Capture the cell that displays the provided text and extract its (x, y) central coordinate. 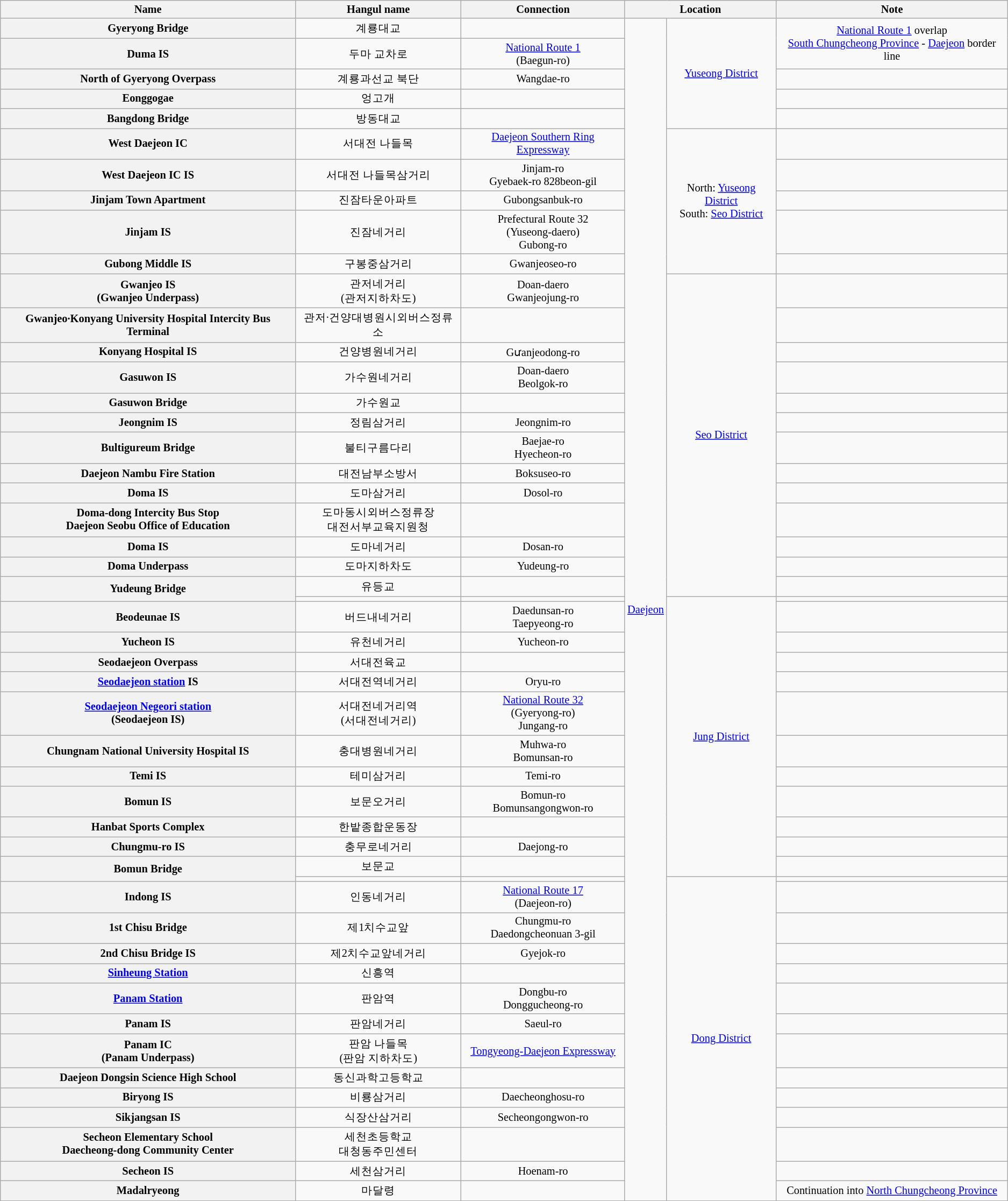
관저네거리(관저지하차도) (378, 291)
Daecheonghosu-ro (543, 1097)
Dosol-ro (543, 493)
Gubong Middle IS (148, 264)
1st Chisu Bridge (148, 928)
Hanbat Sports Complex (148, 827)
Daejeon Southern Ring Expressway (543, 144)
보문교 (378, 866)
인동네거리 (378, 897)
Oryu-ro (543, 682)
Dosan-ro (543, 546)
충무로네거리 (378, 847)
Bangdong Bridge (148, 118)
Konyang Hospital IS (148, 352)
Seodaejeon station IS (148, 682)
Seodaejeon Negeori station(Seodaejeon IS) (148, 713)
동신과학고등학교 (378, 1078)
불티구름다리 (378, 448)
Biryong IS (148, 1097)
판암네거리 (378, 1024)
서대전 나들목삼거리 (378, 175)
National Route 1 overlapSouth Chungcheong Province - Daejeon border line (892, 44)
Continuation into North Chungcheong Province (892, 1191)
Name (148, 9)
Bomun-roBomunsangongwon-ro (543, 801)
North: Yuseong DistrictSouth: Seo District (721, 201)
테미삼거리 (378, 777)
West Daejeon IC IS (148, 175)
Daejong-ro (543, 847)
Muhwa-roBomunsan-ro (543, 751)
도마동시외버스정류장대전서부교육지원청 (378, 520)
한밭종합운동장 (378, 827)
제1치수교앞 (378, 928)
서대전네거리역(서대전네거리) (378, 713)
Gyejok-ro (543, 953)
Gubongsanbuk-ro (543, 200)
서대전육교 (378, 662)
Yucheon-ro (543, 642)
Note (892, 9)
Chungmu-ro IS (148, 847)
가수원네거리 (378, 378)
도마삼거리 (378, 493)
서대전역네거리 (378, 682)
세천초등학교대청동주민센터 (378, 1144)
건양병원네거리 (378, 352)
Yuseong District (721, 73)
Bomun IS (148, 801)
계룡과선교 북단 (378, 79)
구봉중삼거리 (378, 264)
Doan-daeroGwanjeojung-ro (543, 291)
Wangdae-ro (543, 79)
Daejeon (646, 609)
Hangul name (378, 9)
마달령 (378, 1191)
Daejeon Dongsin Science High School (148, 1078)
가수원교 (378, 402)
Panam IS (148, 1024)
Jinjam-roGyebaek-ro 828beon-gil (543, 175)
Bomun Bridge (148, 869)
대전남부소방서 (378, 473)
Seo District (721, 435)
Panam IC(Panam Underpass) (148, 1051)
Boksuseo-ro (543, 473)
Jinjam IS (148, 232)
식장산삼거리 (378, 1118)
Seodaejeon Overpass (148, 662)
National Route 17(Daejeon-ro) (543, 897)
Dong District (721, 1038)
Yudeung Bridge (148, 588)
충대병원네거리 (378, 751)
North of Gyeryong Overpass (148, 79)
Doma-dong Intercity Bus StopDaejeon Seobu Office of Education (148, 520)
정림삼거리 (378, 423)
National Route 32(Gyeryong-ro)Jungang-ro (543, 713)
National Route 1(Baegun-ro) (543, 54)
Panam Station (148, 998)
유천네거리 (378, 642)
Chungnam National University Hospital IS (148, 751)
Secheon IS (148, 1171)
보문오거리 (378, 801)
Daejeon Nambu Fire Station (148, 473)
신흥역 (378, 973)
Madalryeong (148, 1191)
Jeongnim IS (148, 423)
Tongyeong-Daejeon Expressway (543, 1051)
Jeongnim-ro (543, 423)
Indong IS (148, 897)
Gwanjeo·Konyang University Hospital Intercity Bus Terminal (148, 325)
Jung District (721, 736)
도마네거리 (378, 546)
Gasuwon Bridge (148, 402)
Prefectural Route 32(Yuseong-daero)Gubong-ro (543, 232)
Chungmu-roDaedongcheonuan 3-gil (543, 928)
West Daejeon IC (148, 144)
Saeul-ro (543, 1024)
Secheon Elementary SchoolDaecheong-dong Community Center (148, 1144)
Secheongongwon-ro (543, 1118)
판암역 (378, 998)
Doma Underpass (148, 567)
Gwanjeoseo-ro (543, 264)
버드내네거리 (378, 617)
도마지하차도 (378, 567)
방동대교 (378, 118)
세천삼거리 (378, 1171)
진잠타운아파트 (378, 200)
서대전 나들목 (378, 144)
Gwanjeo IS(Gwanjeo Underpass) (148, 291)
Bultigureum Bridge (148, 448)
계룡대교 (378, 28)
비룡삼거리 (378, 1097)
Doan-daeroBeolgok-ro (543, 378)
두마 교차로 (378, 54)
Beodeunae IS (148, 617)
Temi IS (148, 777)
제2치수교앞네거리 (378, 953)
Jinjam Town Apartment (148, 200)
Yucheon IS (148, 642)
Baejae-roHyecheon-ro (543, 448)
Gasuwon IS (148, 378)
Gyeryong Bridge (148, 28)
Duma IS (148, 54)
Dongbu-roDonggucheong-ro (543, 998)
판암 나들목(판암 지하차도) (378, 1051)
Sikjangsan IS (148, 1118)
Eonggogae (148, 99)
Sinheung Station (148, 973)
Temi-ro (543, 777)
관저·건양대병원시외버스정류소 (378, 325)
Daedunsan-roTaepyeong-ro (543, 617)
진잠네거리 (378, 232)
Gưanjeodong-ro (543, 352)
2nd Chisu Bridge IS (148, 953)
Hoenam-ro (543, 1171)
Location (700, 9)
유등교 (378, 586)
엉고개 (378, 99)
Connection (543, 9)
Yudeung-ro (543, 567)
